Return (X, Y) of the center of cell containing provided text 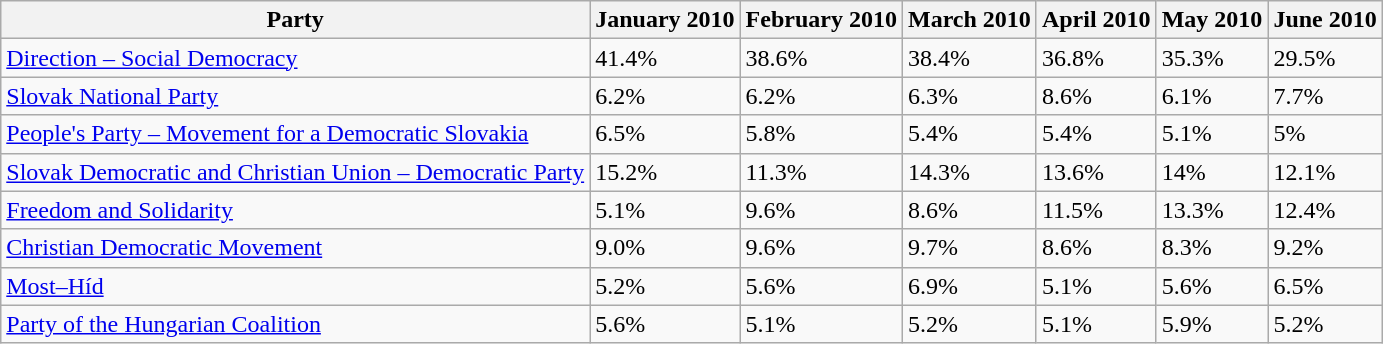
6.1% (1212, 96)
5.9% (1212, 324)
38.4% (969, 58)
6.9% (969, 286)
5.8% (821, 134)
38.6% (821, 58)
February 2010 (821, 20)
People's Party – Movement for a Democratic Slovakia (296, 134)
11.3% (821, 172)
41.4% (665, 58)
8.3% (1212, 248)
Party of the Hungarian Coalition (296, 324)
Slovak Democratic and Christian Union – Democratic Party (296, 172)
March 2010 (969, 20)
Direction – Social Democracy (296, 58)
Christian Democratic Movement (296, 248)
35.3% (1212, 58)
12.1% (1325, 172)
Most–Híd (296, 286)
12.4% (1325, 210)
April 2010 (1096, 20)
9.0% (665, 248)
29.5% (1325, 58)
6.3% (969, 96)
May 2010 (1212, 20)
7.7% (1325, 96)
June 2010 (1325, 20)
13.6% (1096, 172)
Party (296, 20)
36.8% (1096, 58)
11.5% (1096, 210)
9.2% (1325, 248)
5% (1325, 134)
Slovak National Party (296, 96)
14.3% (969, 172)
15.2% (665, 172)
Freedom and Solidarity (296, 210)
9.7% (969, 248)
January 2010 (665, 20)
14% (1212, 172)
13.3% (1212, 210)
